Search for the cell housing the specified text and yield its (X, Y) center coordinate. 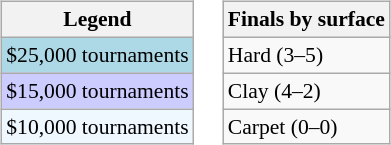
$15,000 tournaments (97, 91)
Clay (4–2) (306, 91)
Carpet (0–0) (306, 127)
Finals by surface (306, 20)
$10,000 tournaments (97, 127)
$25,000 tournaments (97, 55)
Legend (97, 20)
Hard (3–5) (306, 55)
